Return (x, y) of the center of cell containing provided text 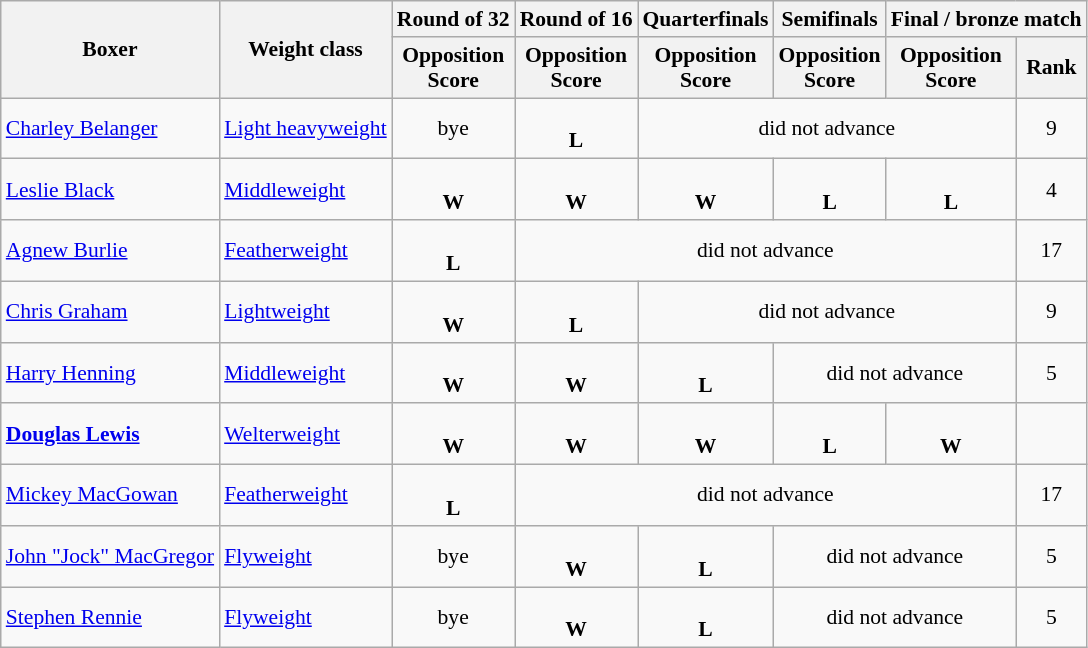
Douglas Lewis (110, 434)
Chris Graham (110, 312)
Mickey MacGowan (110, 496)
Welterweight (306, 434)
Boxer (110, 50)
Semifinals (830, 19)
Leslie Black (110, 190)
John "Jock" MacGregor (110, 556)
Light heavyweight (306, 128)
Weight class (306, 50)
Agnew Burlie (110, 250)
Stephen Rennie (110, 618)
Harry Henning (110, 372)
Final / bronze match (986, 19)
Round of 16 (576, 19)
4 (1051, 190)
Rank (1051, 68)
Round of 32 (454, 19)
Quarterfinals (706, 19)
Lightweight (306, 312)
Charley Belanger (110, 128)
